Return [X, Y] of the center of cell containing provided text 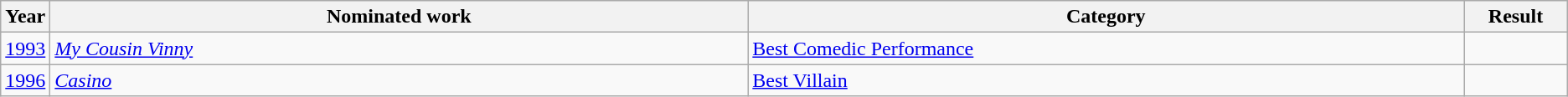
Best Villain [1106, 80]
Year [25, 17]
My Cousin Vinny [399, 48]
Category [1106, 17]
1993 [25, 48]
Nominated work [399, 17]
1996 [25, 80]
Result [1516, 17]
Casino [399, 80]
Best Comedic Performance [1106, 48]
